Identify which cell holds the provided text, then report its [X, Y] central coordinate. 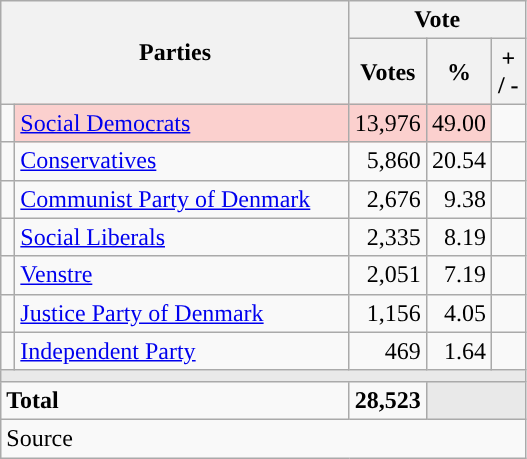
8.19 [458, 237]
Vote [437, 20]
1.64 [458, 351]
Justice Party of Denmark [182, 313]
5,860 [388, 161]
Social Democrats [182, 123]
49.00 [458, 123]
% [458, 72]
13,976 [388, 123]
Total [176, 400]
28,523 [388, 400]
7.19 [458, 275]
+ / - [508, 72]
469 [388, 351]
2,335 [388, 237]
Conservatives [182, 161]
9.38 [458, 199]
1,156 [388, 313]
Independent Party [182, 351]
Votes [388, 72]
2,676 [388, 199]
2,051 [388, 275]
Parties [176, 52]
Social Liberals [182, 237]
Source [263, 438]
4.05 [458, 313]
20.54 [458, 161]
Venstre [182, 275]
Communist Party of Denmark [182, 199]
